From the cell containing the given text, extract its center point as [X, Y] coordinate. 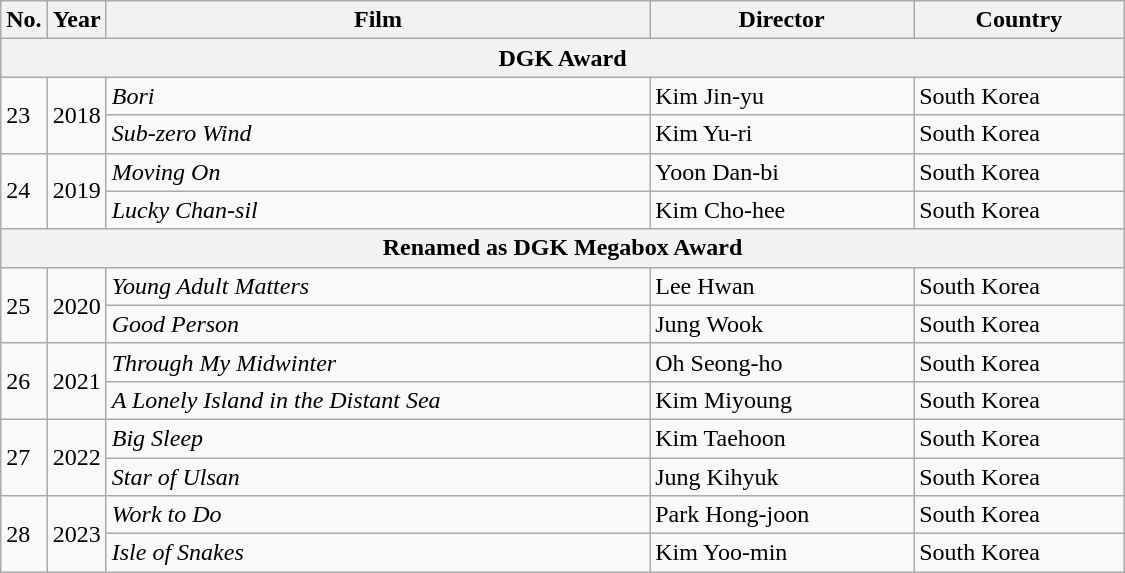
Director [782, 20]
Renamed as DGK Megabox Award [563, 248]
Bori [378, 96]
Kim Cho-hee [782, 210]
Oh Seong-ho [782, 362]
Big Sleep [378, 438]
Yoon Dan-bi [782, 172]
2022 [76, 457]
Good Person [378, 324]
28 [24, 534]
Film [378, 20]
Kim Taehoon [782, 438]
Lee Hwan [782, 286]
Kim Yoo-min [782, 553]
Work to Do [378, 515]
Jung Wook [782, 324]
A Lonely Island in the Distant Sea [378, 400]
Young Adult Matters [378, 286]
Year [76, 20]
26 [24, 381]
Kim Jin-yu [782, 96]
Kim Yu-ri [782, 134]
Isle of Snakes [378, 553]
Sub-zero Wind [378, 134]
25 [24, 305]
2023 [76, 534]
Jung Kihyuk [782, 477]
2019 [76, 191]
23 [24, 115]
2020 [76, 305]
Kim Miyoung [782, 400]
24 [24, 191]
2018 [76, 115]
2021 [76, 381]
No. [24, 20]
27 [24, 457]
Star of Ulsan [378, 477]
Lucky Chan-sil [378, 210]
Park Hong-joon [782, 515]
Country [1020, 20]
DGK Award [563, 58]
Moving On [378, 172]
Through My Midwinter [378, 362]
